Detect which cell encompasses the target text, then output its [x, y] center coordinate. 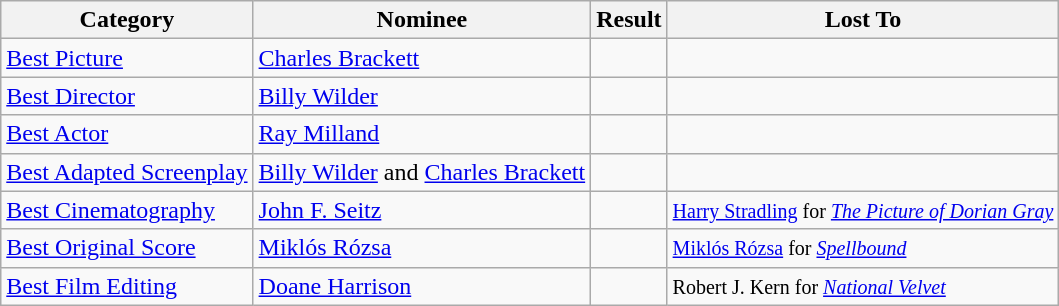
Category [127, 20]
Best Adapted Screenplay [127, 172]
Lost To [863, 20]
Best Film Editing [127, 286]
Ray Milland [422, 134]
Best Cinematography [127, 210]
Best Actor [127, 134]
Doane Harrison [422, 286]
Harry Stradling for The Picture of Dorian Gray [863, 210]
Result [629, 20]
John F. Seitz [422, 210]
Charles Brackett [422, 58]
Billy Wilder and Charles Brackett [422, 172]
Miklós Rózsa for Spellbound [863, 248]
Best Picture [127, 58]
Best Original Score [127, 248]
Nominee [422, 20]
Robert J. Kern for National Velvet [863, 286]
Best Director [127, 96]
Miklós Rózsa [422, 248]
Billy Wilder [422, 96]
